Extract the (X, Y) coordinate from the center of the cell holding the provided text.  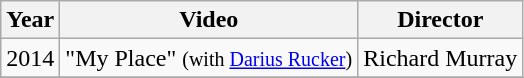
2014 (30, 58)
"My Place" (with Darius Rucker) (209, 58)
Year (30, 20)
Video (209, 20)
Director (440, 20)
Richard Murray (440, 58)
